From the cell containing the given text, extract its center point as (x, y) coordinate. 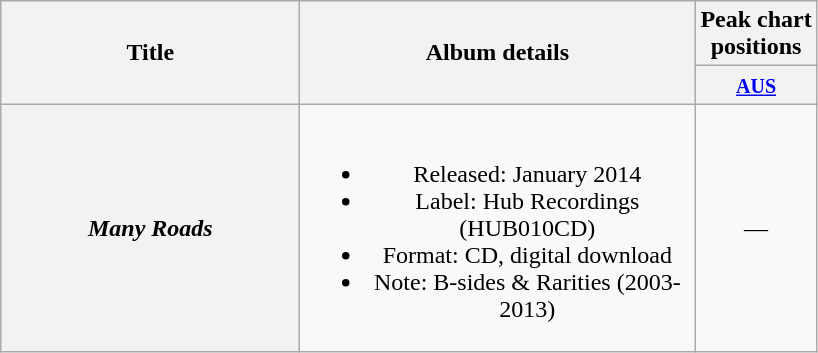
Album details (498, 52)
Title (150, 52)
Released: January 2014Label: Hub Recordings (HUB010CD)Format: CD, digital downloadNote: B-sides & Rarities (2003-2013) (498, 228)
Peak chartpositions (756, 34)
AUS (756, 85)
Many Roads (150, 228)
— (756, 228)
